Locate the cell with the specified text and output its [X, Y] center coordinate. 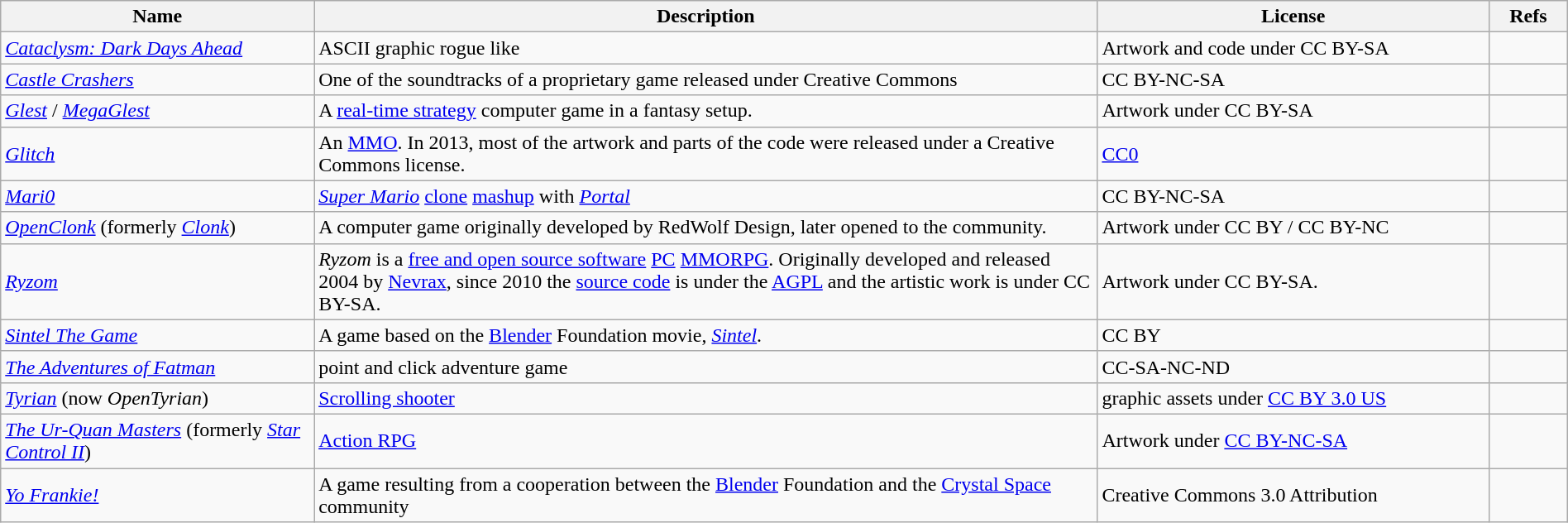
Cataclysm: Dark Days Ahead [157, 48]
ASCII graphic rogue like [706, 48]
graphic assets under CC BY 3.0 US [1293, 398]
Artwork under CC BY-SA [1293, 111]
Artwork under CC BY-NC-SA [1293, 440]
Tyrian (now OpenTyrian) [157, 398]
CC-SA-NC-ND [1293, 367]
The Adventures of Fatman [157, 367]
Description [706, 17]
Scrolling shooter [706, 398]
Sintel The Game [157, 335]
OpenClonk (formerly Clonk) [157, 228]
Creative Commons 3.0 Attribution [1293, 495]
Refs [1528, 17]
Name [157, 17]
Artwork under CC BY / CC BY-NC [1293, 228]
A game resulting from a cooperation between the Blender Foundation and the Crystal Space community [706, 495]
point and click adventure game [706, 367]
Mari0 [157, 196]
Castle Crashers [157, 79]
Action RPG [706, 440]
One of the soundtracks of a proprietary game released under Creative Commons [706, 79]
License [1293, 17]
Ryzom [157, 281]
A real-time strategy computer game in a fantasy setup. [706, 111]
A game based on the Blender Foundation movie, Sintel. [706, 335]
A computer game originally developed by RedWolf Design, later opened to the community. [706, 228]
Glest / MegaGlest [157, 111]
Yo Frankie! [157, 495]
Artwork and code under CC BY-SA [1293, 48]
Artwork under CC BY-SA. [1293, 281]
An MMO. In 2013, most of the artwork and parts of the code were released under a Creative Commons license. [706, 154]
Super Mario clone mashup with Portal [706, 196]
CC0 [1293, 154]
CC BY [1293, 335]
Glitch [157, 154]
The Ur-Quan Masters (formerly Star Control II) [157, 440]
